Find where the given text appears and provide that cell's center as (x, y) coordinate. 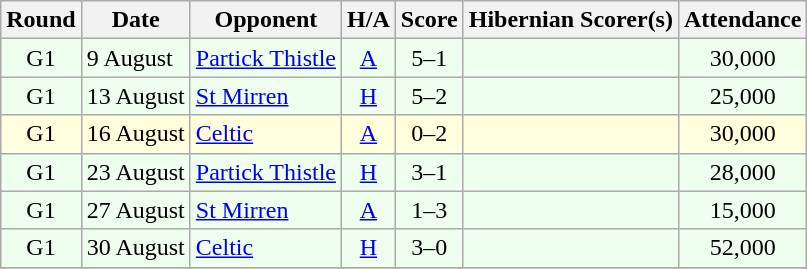
Opponent (266, 20)
15,000 (742, 210)
3–1 (429, 172)
H/A (369, 20)
5–1 (429, 58)
16 August (136, 134)
Round (41, 20)
Hibernian Scorer(s) (570, 20)
52,000 (742, 248)
23 August (136, 172)
1–3 (429, 210)
28,000 (742, 172)
Date (136, 20)
25,000 (742, 96)
Attendance (742, 20)
27 August (136, 210)
30 August (136, 248)
13 August (136, 96)
0–2 (429, 134)
9 August (136, 58)
Score (429, 20)
3–0 (429, 248)
5–2 (429, 96)
